Extract the (x, y) coordinate from the center of the cell holding the provided text.  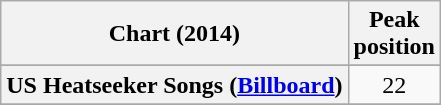
US Heatseeker Songs (Billboard) (174, 85)
Peakposition (394, 34)
22 (394, 85)
Chart (2014) (174, 34)
